Provide the [X, Y] coordinate of the cell's center where the given text is located.  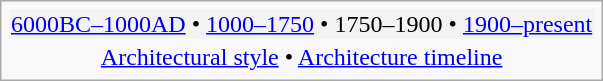
6000BC–1000AD • 1000–1750 • 1750–1900 • 1900–present [302, 24]
Architectural style • Architecture timeline [302, 57]
